Extract the (X, Y) coordinate from the center of the cell holding the provided text.  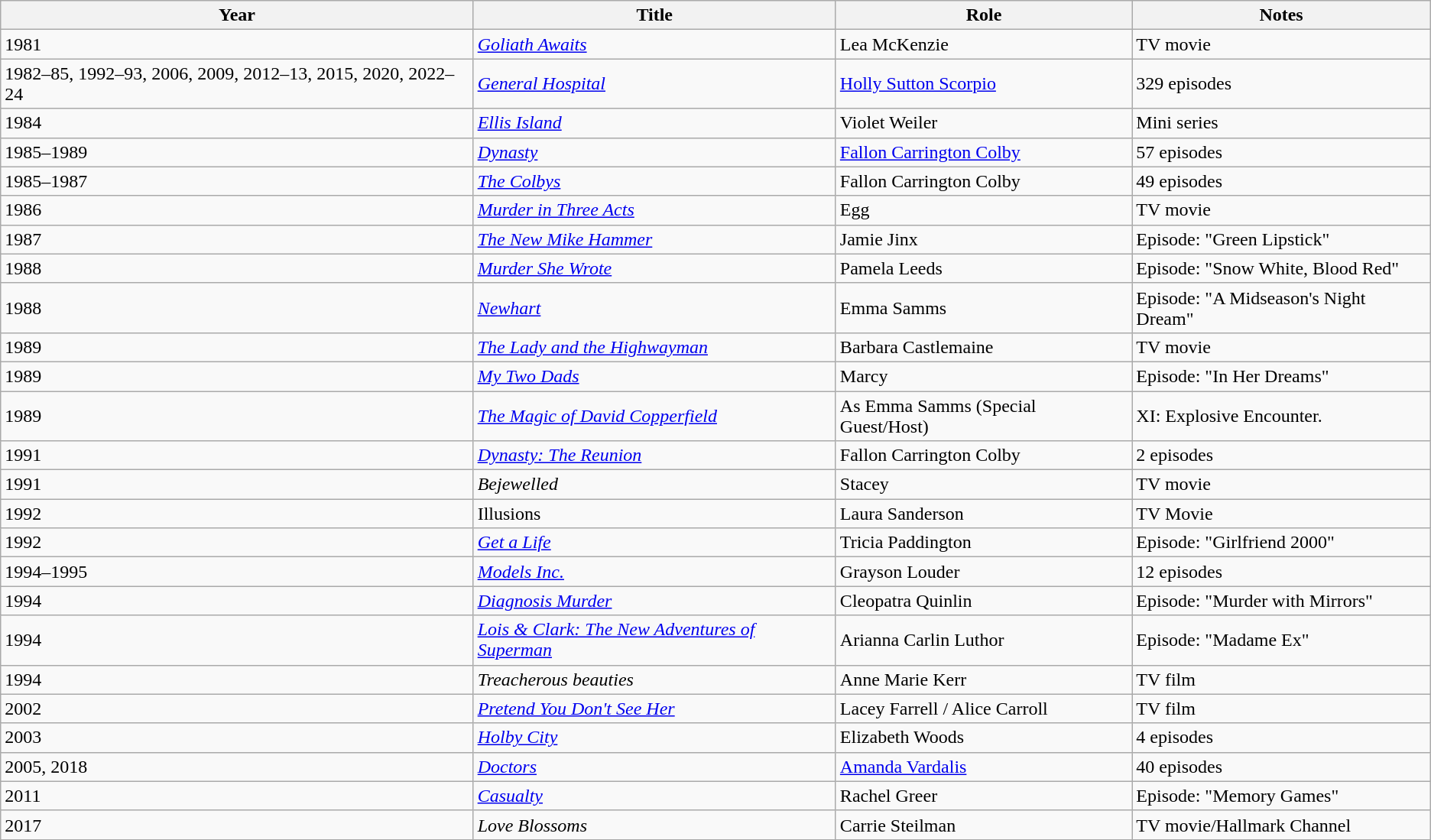
Lois & Clark: The New Adventures of Superman (654, 641)
Doctors (654, 767)
Cleopatra Quinlin (983, 601)
2 episodes (1281, 456)
1985–1987 (237, 181)
Mini series (1281, 123)
General Hospital (654, 84)
Year (237, 15)
2011 (237, 796)
40 episodes (1281, 767)
Pretend You Don't See Her (654, 709)
Pamela Leeds (983, 268)
TV movie/Hallmark Channel (1281, 825)
329 episodes (1281, 84)
Emma Samms (983, 307)
As Emma Samms (Special Guest/Host) (983, 416)
2017 (237, 825)
Anne Marie Kerr (983, 679)
Notes (1281, 15)
The Magic of David Copperfield (654, 416)
Holly Sutton Scorpio (983, 84)
The New Mike Hammer (654, 239)
Episode: "Madame Ex" (1281, 641)
1984 (237, 123)
Laura Sanderson (983, 514)
Role (983, 15)
2003 (237, 738)
1981 (237, 44)
Murder in Three Acts (654, 210)
The Lady and the Highwayman (654, 347)
Dynasty (654, 152)
Episode: "Murder with Mirrors" (1281, 601)
Treacherous beauties (654, 679)
Violet Weiler (983, 123)
Episode: "Snow White, Blood Red" (1281, 268)
Goliath Awaits (654, 44)
Lacey Farrell / Alice Carroll (983, 709)
Arianna Carlin Luthor (983, 641)
Tricia Paddington (983, 543)
57 episodes (1281, 152)
TV Movie (1281, 514)
Casualty (654, 796)
Rachel Greer (983, 796)
Marcy (983, 376)
Lea McKenzie (983, 44)
1986 (237, 210)
Grayson Louder (983, 572)
Ellis Island (654, 123)
Diagnosis Murder (654, 601)
Episode: "In Her Dreams" (1281, 376)
1987 (237, 239)
The Colbys (654, 181)
Title (654, 15)
1985–1989 (237, 152)
12 episodes (1281, 572)
My Two Dads (654, 376)
Jamie Jinx (983, 239)
2002 (237, 709)
Barbara Castlemaine (983, 347)
1982–85, 1992–93, 2006, 2009, 2012–13, 2015, 2020, 2022–24 (237, 84)
Love Blossoms (654, 825)
XI: Explosive Encounter. (1281, 416)
4 episodes (1281, 738)
Episode: "A Midseason's Night Dream" (1281, 307)
Carrie Steilman (983, 825)
Bejewelled (654, 485)
Get a Life (654, 543)
Murder She Wrote (654, 268)
Holby City (654, 738)
49 episodes (1281, 181)
Models Inc. (654, 572)
Episode: "Memory Games" (1281, 796)
Illusions (654, 514)
Stacey (983, 485)
Episode: "Girlfriend 2000" (1281, 543)
Amanda Vardalis (983, 767)
Dynasty: The Reunion (654, 456)
Newhart (654, 307)
Egg (983, 210)
Episode: "Green Lipstick" (1281, 239)
Elizabeth Woods (983, 738)
1994–1995 (237, 572)
2005, 2018 (237, 767)
